Capture the cell that displays the provided text and extract its [X, Y] central coordinate. 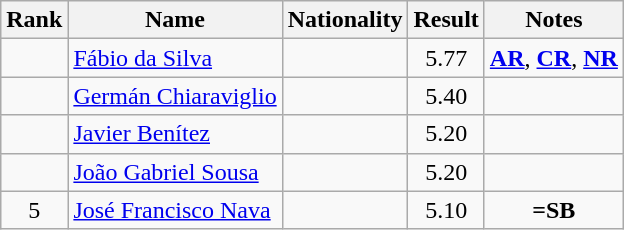
Result [446, 20]
5.10 [446, 210]
5.40 [446, 96]
Notes [554, 20]
Germán Chiaraviglio [175, 96]
=SB [554, 210]
João Gabriel Sousa [175, 172]
AR, CR, NR [554, 58]
5.77 [446, 58]
Name [175, 20]
Fábio da Silva [175, 58]
5 [34, 210]
Rank [34, 20]
Nationality [345, 20]
José Francisco Nava [175, 210]
Javier Benítez [175, 134]
